Provide the [X, Y] coordinate of the cell's center where the given text is located.  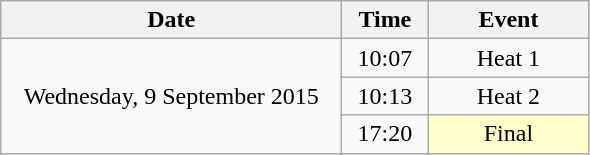
Wednesday, 9 September 2015 [172, 96]
10:07 [385, 58]
10:13 [385, 96]
Heat 2 [508, 96]
Event [508, 20]
17:20 [385, 134]
Final [508, 134]
Heat 1 [508, 58]
Date [172, 20]
Time [385, 20]
